Return the (x, y) coordinate for the center point of the cell that contains the specified text.  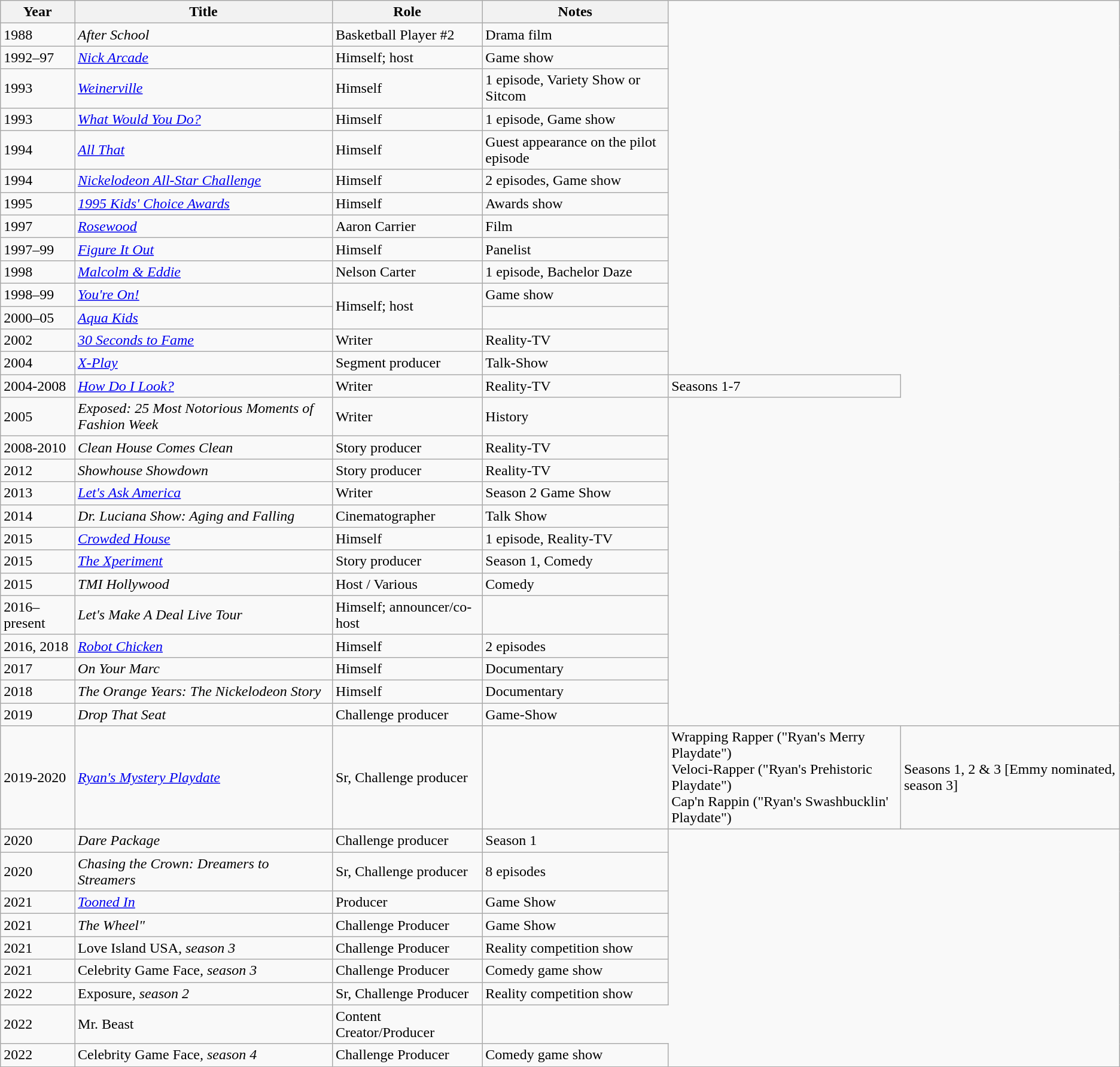
You're On! (203, 294)
Weinerville (203, 89)
Himself; announcer/co-host (407, 615)
2000–05 (38, 318)
2 episodes, Game show (576, 181)
2018 (38, 691)
Host / Various (407, 584)
Clean House Comes Clean (203, 448)
1 episode, Reality-TV (576, 539)
The Wheel" (203, 925)
1 episode, Bachelor Daze (576, 272)
Season 1, Comedy (576, 561)
Year (38, 12)
Ryan's Mystery Playdate (203, 778)
Talk Show (576, 516)
The Orange Years: The Nickelodeon Story (203, 691)
2013 (38, 493)
Cinematographer (407, 516)
2004 (38, 363)
2002 (38, 341)
Seasons 1, 2 & 3 [Emmy nominated, season 3] (1010, 778)
How Do I Look? (203, 386)
Showhouse Showdown (203, 470)
What Would You Do? (203, 119)
Rosewood (203, 226)
Let's Ask America (203, 493)
Celebrity Game Face, season 4 (203, 1055)
The Xperiment (203, 561)
Nickelodeon All-Star Challenge (203, 181)
2019-2020 (38, 778)
1995 (38, 203)
2004-2008 (38, 386)
Season 2 Game Show (576, 493)
Guest appearance on the pilot episode (576, 150)
2016–present (38, 615)
Dare Package (203, 841)
X-Play (203, 363)
Aaron Carrier (407, 226)
2012 (38, 470)
TMI Hollywood (203, 584)
2 episodes (576, 646)
2019 (38, 714)
2017 (38, 668)
Let's Make A Deal Live Tour (203, 615)
2008-2010 (38, 448)
Seasons 1-7 (785, 386)
Notes (576, 12)
1 episode, Variety Show or Sitcom (576, 89)
After School (203, 35)
Panelist (576, 249)
Exposed: 25 Most Notorious Moments of Fashion Week (203, 417)
30 Seconds to Fame (203, 341)
History (576, 417)
Basketball Player #2 (407, 35)
Comedy (576, 584)
Malcolm & Eddie (203, 272)
2014 (38, 516)
2005 (38, 417)
Talk-Show (576, 363)
Dr. Luciana Show: Aging and Falling (203, 516)
Love Island USA, season 3 (203, 948)
1998 (38, 272)
1998–99 (38, 294)
On Your Marc (203, 668)
Sr, Challenge Producer (407, 993)
Mr. Beast (203, 1025)
Awards show (576, 203)
Season 1 (576, 841)
Film (576, 226)
Aqua Kids (203, 318)
Role (407, 12)
Drama film (576, 35)
8 episodes (576, 871)
Chasing the Crown: Dreamers to Streamers (203, 871)
2016, 2018 (38, 646)
Nick Arcade (203, 57)
1995 Kids' Choice Awards (203, 203)
Robot Chicken (203, 646)
Figure It Out (203, 249)
Segment producer (407, 363)
1 episode, Game show (576, 119)
Content Creator/Producer (407, 1025)
Title (203, 12)
1988 (38, 35)
Wrapping Rapper ("Ryan's Merry Playdate")Veloci-Rapper ("Ryan's Prehistoric Playdate")Cap'n Rappin ("Ryan's Swashbucklin' Playdate") (785, 778)
Game-Show (576, 714)
Crowded House (203, 539)
Drop That Seat (203, 714)
1997–99 (38, 249)
Exposure, season 2 (203, 993)
All That (203, 150)
Tooned In (203, 902)
Celebrity Game Face, season 3 (203, 971)
Producer (407, 902)
Nelson Carter (407, 272)
1997 (38, 226)
1992–97 (38, 57)
